Return (x, y) of the center of cell containing provided text 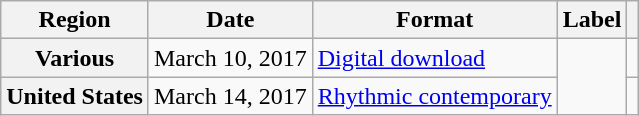
Label (592, 20)
Various (75, 58)
March 10, 2017 (230, 58)
Rhythmic contemporary (434, 96)
Date (230, 20)
Format (434, 20)
Region (75, 20)
United States (75, 96)
March 14, 2017 (230, 96)
Digital download (434, 58)
